Find where the given text appears and provide that cell's center as [x, y] coordinate. 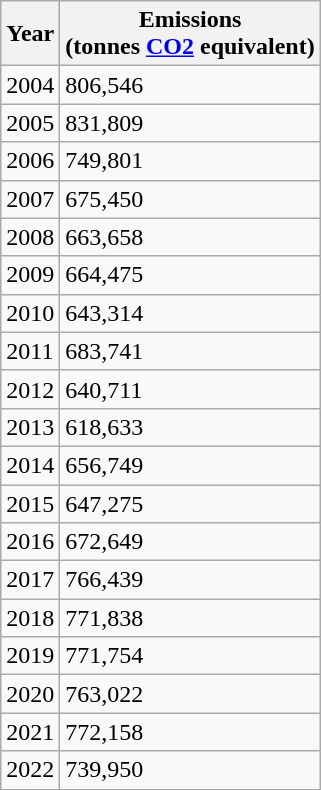
664,475 [190, 275]
2017 [30, 580]
2019 [30, 656]
2015 [30, 503]
2022 [30, 770]
656,749 [190, 465]
675,450 [190, 199]
Year [30, 34]
647,275 [190, 503]
Emissions(tonnes CO2 equivalent) [190, 34]
640,711 [190, 389]
663,658 [190, 237]
806,546 [190, 85]
749,801 [190, 161]
2012 [30, 389]
2006 [30, 161]
772,158 [190, 732]
2005 [30, 123]
763,022 [190, 694]
2008 [30, 237]
2014 [30, 465]
643,314 [190, 313]
2004 [30, 85]
831,809 [190, 123]
2021 [30, 732]
766,439 [190, 580]
683,741 [190, 351]
2009 [30, 275]
672,649 [190, 542]
2007 [30, 199]
739,950 [190, 770]
2020 [30, 694]
2016 [30, 542]
2018 [30, 618]
2011 [30, 351]
2013 [30, 427]
771,838 [190, 618]
618,633 [190, 427]
771,754 [190, 656]
2010 [30, 313]
